Extract the (X, Y) coordinate from the center of the cell holding the provided text.  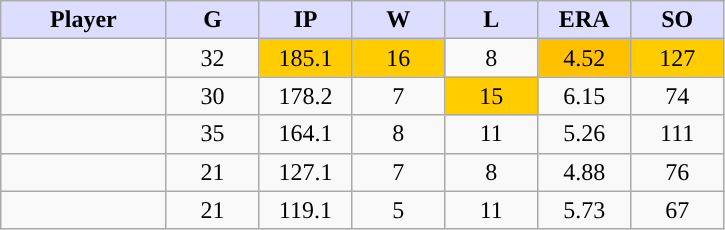
35 (212, 134)
4.52 (584, 58)
127 (678, 58)
SO (678, 20)
119.1 (306, 210)
6.15 (584, 96)
74 (678, 96)
4.88 (584, 172)
15 (492, 96)
111 (678, 134)
76 (678, 172)
164.1 (306, 134)
W (398, 20)
127.1 (306, 172)
30 (212, 96)
Player (84, 20)
32 (212, 58)
5 (398, 210)
67 (678, 210)
185.1 (306, 58)
16 (398, 58)
5.73 (584, 210)
ERA (584, 20)
5.26 (584, 134)
178.2 (306, 96)
IP (306, 20)
G (212, 20)
L (492, 20)
